Extract the [X, Y] coordinate from the center of the cell holding the provided text.  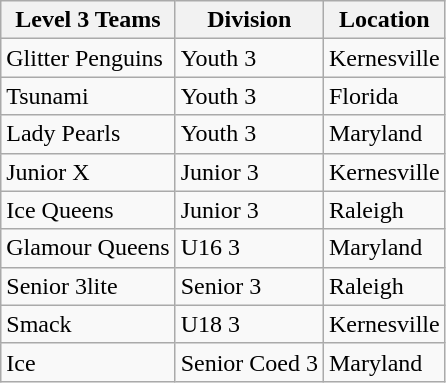
Level 3 Teams [88, 20]
Senior 3lite [88, 286]
Senior 3 [249, 286]
Senior Coed 3 [249, 362]
Florida [384, 96]
U18 3 [249, 324]
Location [384, 20]
Glitter Penguins [88, 58]
Ice [88, 362]
U16 3 [249, 248]
Glamour Queens [88, 248]
Smack [88, 324]
Ice Queens [88, 210]
Junior X [88, 172]
Division [249, 20]
Lady Pearls [88, 134]
Tsunami [88, 96]
